From the cell containing the given text, extract its center point as [X, Y] coordinate. 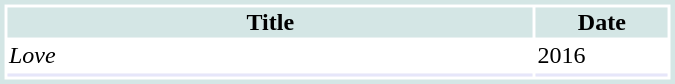
Love [271, 55]
Title [271, 23]
2016 [602, 55]
Date [602, 23]
